Find where the given text appears and provide that cell's center as [X, Y] coordinate. 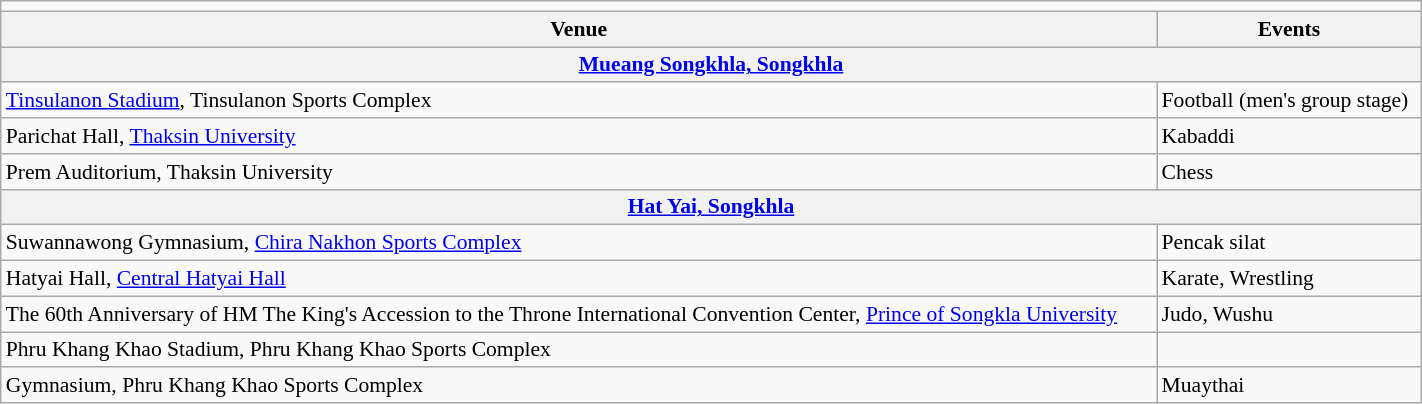
Chess [1290, 172]
Pencak silat [1290, 243]
The 60th Anniversary of HM The King's Accession to the Throne International Convention Center, Prince of Songkla University [579, 314]
Mueang Songkhla, Songkhla [711, 65]
Parichat Hall, Thaksin University [579, 136]
Judo, Wushu [1290, 314]
Karate, Wrestling [1290, 279]
Tinsulanon Stadium, Tinsulanon Sports Complex [579, 101]
Prem Auditorium, Thaksin University [579, 172]
Phru Khang Khao Stadium, Phru Khang Khao Sports Complex [579, 350]
Hatyai Hall, Central Hatyai Hall [579, 279]
Kabaddi [1290, 136]
Football (men's group stage) [1290, 101]
Suwannawong Gymnasium, Chira Nakhon Sports Complex [579, 243]
Muaythai [1290, 386]
Events [1290, 29]
Gymnasium, Phru Khang Khao Sports Complex [579, 386]
Hat Yai, Songkhla [711, 207]
Venue [579, 29]
